Determine the [X, Y] coordinate at the center of the cell enclosing the given text.  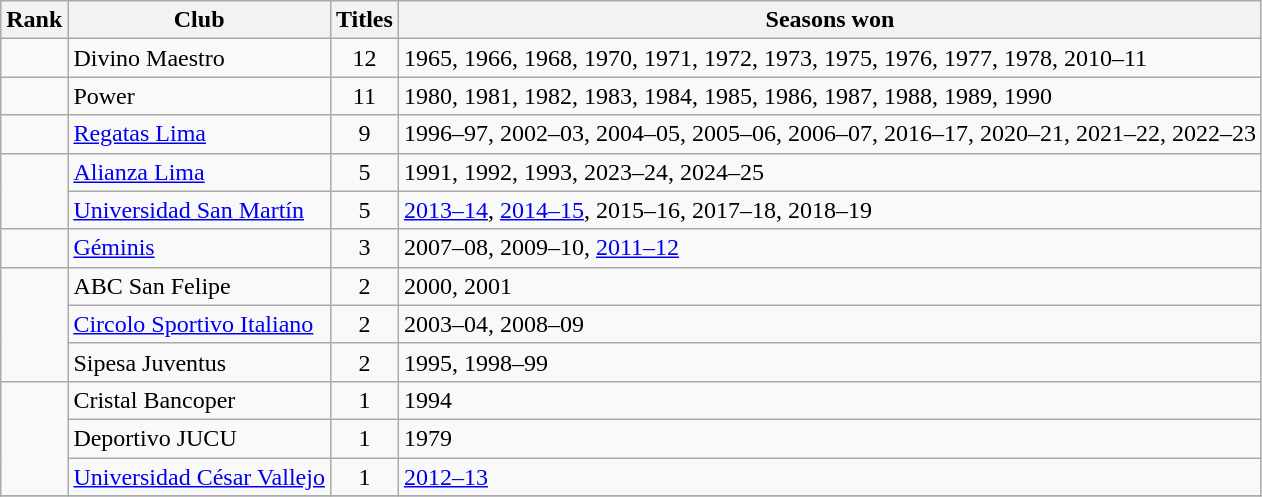
Regatas Lima [200, 134]
Sipesa Juventus [200, 362]
Titles [364, 20]
1965, 1966, 1968, 1970, 1971, 1972, 1973, 1975, 1976, 1977, 1978, 2010–11 [830, 58]
9 [364, 134]
1991, 1992, 1993, 2023–24, 2024–25 [830, 172]
ABC San Felipe [200, 286]
Seasons won [830, 20]
Deportivo JUCU [200, 438]
Power [200, 96]
2013–14, 2014–15, 2015–16, 2017–18, 2018–19 [830, 210]
1995, 1998–99 [830, 362]
1979 [830, 438]
2012–13 [830, 477]
Géminis [200, 248]
2003–04, 2008–09 [830, 324]
2000, 2001 [830, 286]
Club [200, 20]
3 [364, 248]
Rank [34, 20]
Divino Maestro [200, 58]
12 [364, 58]
1980, 1981, 1982, 1983, 1984, 1985, 1986, 1987, 1988, 1989, 1990 [830, 96]
1994 [830, 400]
2007–08, 2009–10, 2011–12 [830, 248]
Cristal Bancoper [200, 400]
Alianza Lima [200, 172]
Universidad César Vallejo [200, 477]
Circolo Sportivo Italiano [200, 324]
Universidad San Martín [200, 210]
1996–97, 2002–03, 2004–05, 2005–06, 2006–07, 2016–17, 2020–21, 2021–22, 2022–23 [830, 134]
11 [364, 96]
